Provide the (x, y) coordinate of the cell's center where the given text is located.  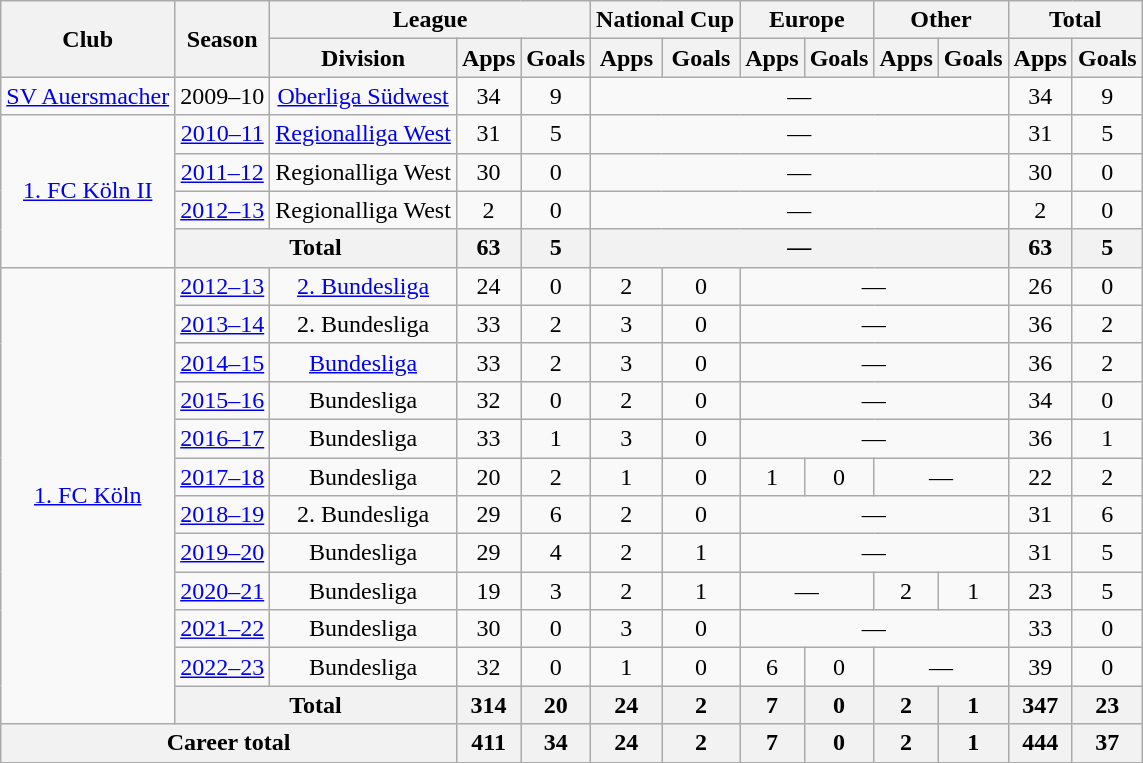
2014–15 (222, 362)
2019–20 (222, 553)
2017–18 (222, 477)
444 (1040, 743)
Career total (229, 743)
Other (941, 20)
2013–14 (222, 324)
39 (1040, 667)
2021–22 (222, 629)
Season (222, 39)
2015–16 (222, 400)
Club (88, 39)
Europe (807, 20)
2010–11 (222, 134)
2016–17 (222, 438)
1. FC Köln (88, 496)
Division (364, 58)
2020–21 (222, 591)
22 (1040, 477)
League (430, 20)
4 (556, 553)
2011–12 (222, 172)
National Cup (666, 20)
411 (488, 743)
37 (1107, 743)
SV Auersmacher (88, 96)
2009–10 (222, 96)
2022–23 (222, 667)
314 (488, 705)
347 (1040, 705)
19 (488, 591)
Oberliga Südwest (364, 96)
2018–19 (222, 515)
26 (1040, 286)
1. FC Köln II (88, 191)
